Identify which cell holds the provided text, then report its [X, Y] central coordinate. 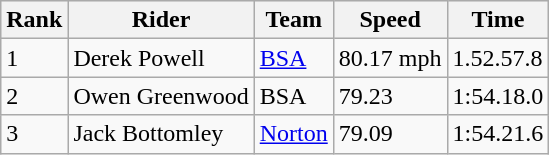
Derek Powell [161, 58]
1.52.57.8 [498, 58]
1:54.21.6 [498, 134]
1 [34, 58]
Team [294, 20]
2 [34, 96]
Speed [390, 20]
Rider [161, 20]
Rank [34, 20]
3 [34, 134]
Owen Greenwood [161, 96]
Time [498, 20]
1:54.18.0 [498, 96]
80.17 mph [390, 58]
Jack Bottomley [161, 134]
79.23 [390, 96]
Norton [294, 134]
79.09 [390, 134]
